Search for the cell housing the specified text and yield its [X, Y] center coordinate. 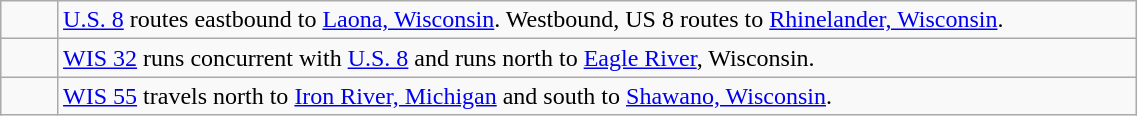
WIS 32 runs concurrent with U.S. 8 and runs north to Eagle River, Wisconsin. [598, 58]
U.S. 8 routes eastbound to Laona, Wisconsin. Westbound, US 8 routes to Rhinelander, Wisconsin. [598, 20]
WIS 55 travels north to Iron River, Michigan and south to Shawano, Wisconsin. [598, 96]
